Pinpoint the cell where the given text exists, returning its (x, y) midpoint coordinate. 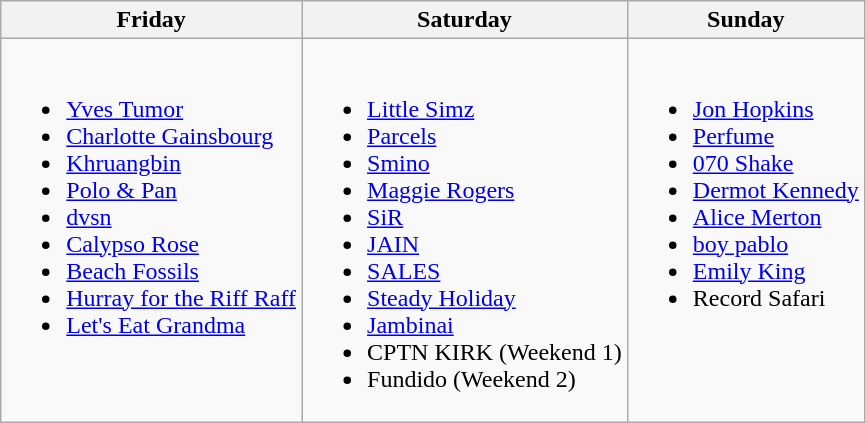
Yves TumorCharlotte GainsbourgKhruangbinPolo & PandvsnCalypso RoseBeach FossilsHurray for the Riff RaffLet's Eat Grandma (152, 230)
Sunday (746, 20)
Little SimzParcelsSminoMaggie RogersSiRJAINSALESSteady HolidayJambinaiCPTN KIRK (Weekend 1)Fundido (Weekend 2) (465, 230)
Friday (152, 20)
Saturday (465, 20)
Jon HopkinsPerfume070 ShakeDermot KennedyAlice Mertonboy pabloEmily KingRecord Safari (746, 230)
